Search for the cell housing the specified text and yield its (x, y) center coordinate. 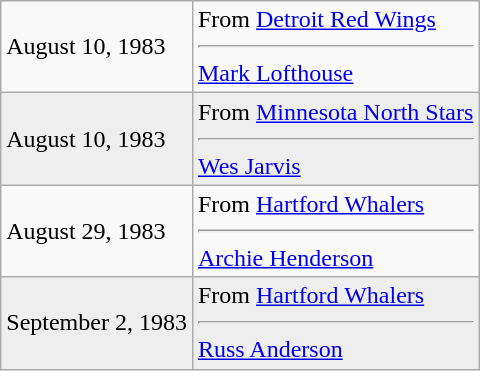
From Hartford WhalersRuss Anderson (335, 323)
September 2, 1983 (97, 323)
August 29, 1983 (97, 231)
From Detroit Red WingsMark Lofthouse (335, 47)
From Hartford WhalersArchie Henderson (335, 231)
From Minnesota North StarsWes Jarvis (335, 139)
